Pinpoint the cell where the given text exists, returning its [x, y] midpoint coordinate. 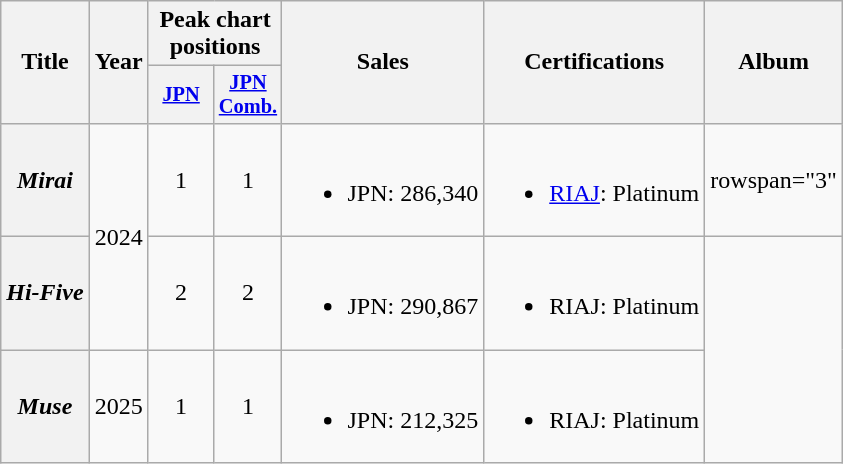
JPNComb. [248, 95]
2025 [118, 406]
2024 [118, 236]
Peak chart positions [215, 34]
JPN: 290,867 [383, 294]
JPN: 212,325 [383, 406]
Title [45, 62]
Certifications [594, 62]
JPN [181, 95]
Album [774, 62]
rowspan="3" [774, 180]
Mirai [45, 180]
JPN: 286,340 [383, 180]
Muse [45, 406]
Year [118, 62]
Sales [383, 62]
Hi-Five [45, 294]
